Detect which cell encompasses the target text, then output its [X, Y] center coordinate. 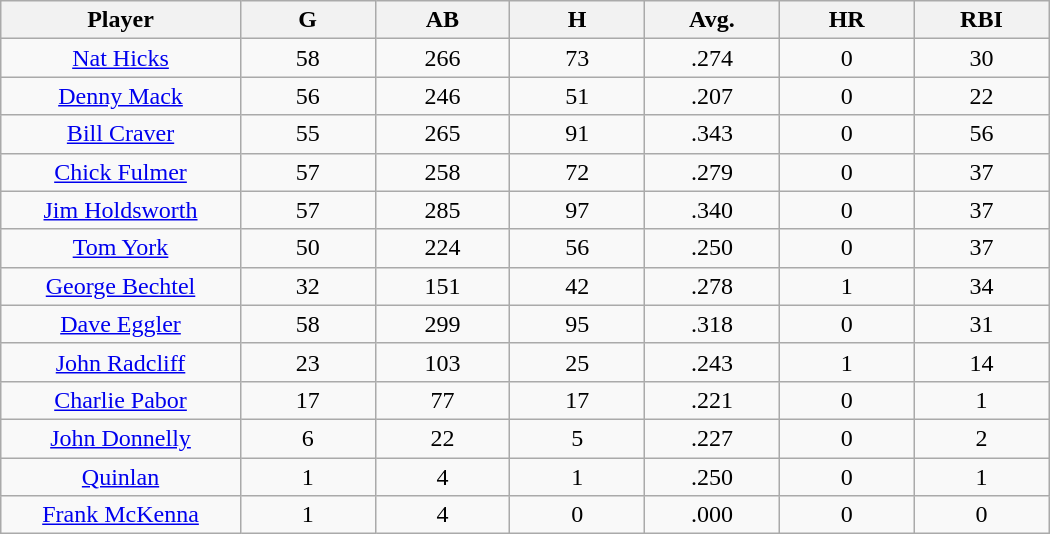
John Donnelly [121, 438]
103 [442, 362]
.227 [712, 438]
14 [982, 362]
.000 [712, 515]
265 [442, 134]
299 [442, 324]
258 [442, 172]
.274 [712, 58]
AB [442, 20]
HR [846, 20]
.243 [712, 362]
RBI [982, 20]
John Radcliff [121, 362]
285 [442, 210]
72 [578, 172]
Tom York [121, 248]
77 [442, 400]
Chick Fulmer [121, 172]
30 [982, 58]
91 [578, 134]
50 [308, 248]
32 [308, 286]
Bill Craver [121, 134]
97 [578, 210]
31 [982, 324]
42 [578, 286]
Player [121, 20]
34 [982, 286]
Quinlan [121, 477]
73 [578, 58]
2 [982, 438]
George Bechtel [121, 286]
.221 [712, 400]
5 [578, 438]
.318 [712, 324]
224 [442, 248]
Frank McKenna [121, 515]
.278 [712, 286]
25 [578, 362]
51 [578, 96]
151 [442, 286]
95 [578, 324]
23 [308, 362]
6 [308, 438]
.207 [712, 96]
G [308, 20]
.279 [712, 172]
55 [308, 134]
.340 [712, 210]
.343 [712, 134]
Dave Eggler [121, 324]
Jim Holdsworth [121, 210]
H [578, 20]
Avg. [712, 20]
Denny Mack [121, 96]
246 [442, 96]
Nat Hicks [121, 58]
Charlie Pabor [121, 400]
266 [442, 58]
